Identify which cell holds the provided text, then report its (x, y) central coordinate. 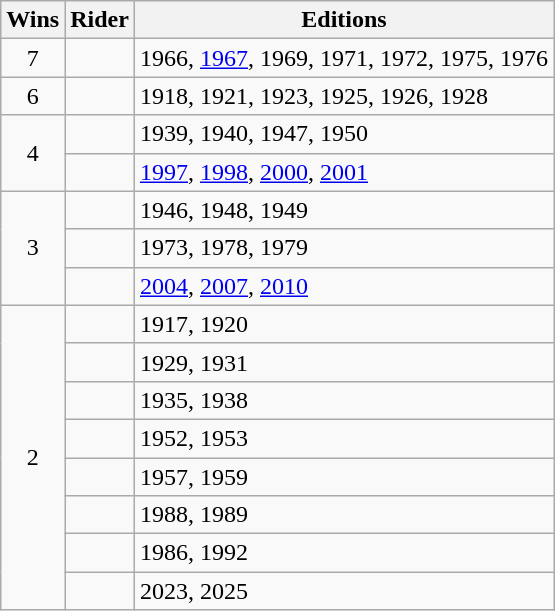
4 (33, 153)
1973, 1978, 1979 (344, 248)
Wins (33, 20)
Editions (344, 20)
1986, 1992 (344, 553)
1997, 1998, 2000, 2001 (344, 172)
1988, 1989 (344, 515)
1957, 1959 (344, 477)
2023, 2025 (344, 591)
6 (33, 96)
1935, 1938 (344, 400)
2 (33, 457)
2004, 2007, 2010 (344, 286)
1966, 1967, 1969, 1971, 1972, 1975, 1976 (344, 58)
Rider (100, 20)
1946, 1948, 1949 (344, 210)
1917, 1920 (344, 324)
3 (33, 248)
1939, 1940, 1947, 1950 (344, 134)
1929, 1931 (344, 362)
7 (33, 58)
1952, 1953 (344, 438)
1918, 1921, 1923, 1925, 1926, 1928 (344, 96)
